Scan for the cell matching the given text and deliver its (X, Y) coordinate at center. 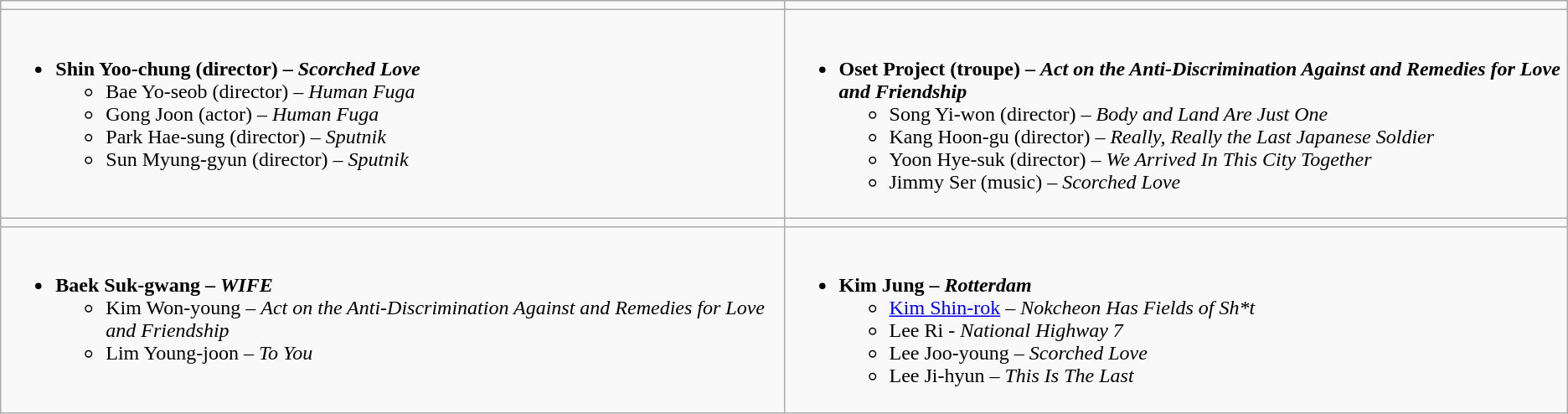
Kim Jung – Rotterdam Kim Shin-rok – Nokcheon Has Fields of Sh*tLee Ri - National Highway 7Lee Joo-young – Scorched LoveLee Ji-hyun – This Is The Last (1176, 320)
Baek Suk-gwang – WIFE Kim Won-young – Act on the Anti-Discrimination Against and Remedies for Love and FriendshipLim Young-joon – To You (392, 320)
